Return the [X, Y] coordinate for the center point of the cell that contains the specified text.  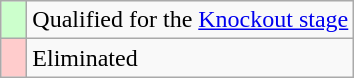
Eliminated [190, 58]
Qualified for the Knockout stage [190, 20]
